Extract the [X, Y] coordinate from the center of the cell holding the provided text.  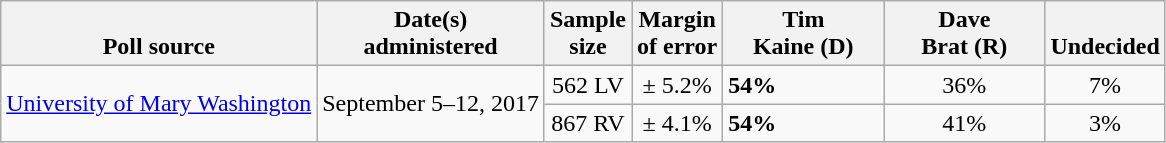
3% [1105, 123]
Date(s)administered [431, 34]
7% [1105, 85]
867 RV [588, 123]
Samplesize [588, 34]
562 LV [588, 85]
± 5.2% [678, 85]
Marginof error [678, 34]
TimKaine (D) [804, 34]
36% [964, 85]
September 5–12, 2017 [431, 104]
Poll source [159, 34]
41% [964, 123]
University of Mary Washington [159, 104]
Undecided [1105, 34]
± 4.1% [678, 123]
DaveBrat (R) [964, 34]
